Find where the given text appears and provide that cell's center as (x, y) coordinate. 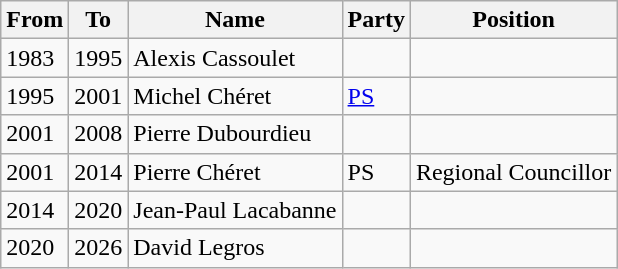
2008 (98, 134)
From (35, 20)
Party (376, 20)
Pierre Dubourdieu (235, 134)
Position (513, 20)
Jean-Paul Lacabanne (235, 210)
Regional Councillor (513, 172)
Pierre Chéret (235, 172)
Name (235, 20)
1983 (35, 58)
2026 (98, 248)
David Legros (235, 248)
Michel Chéret (235, 96)
To (98, 20)
Alexis Cassoulet (235, 58)
